From the cell containing the given text, extract its center point as [x, y] coordinate. 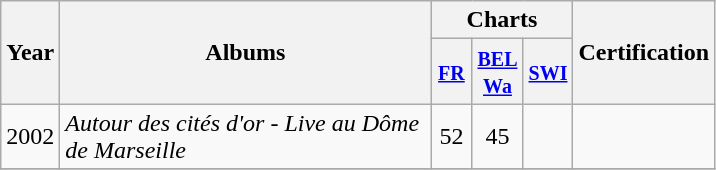
BEL Wa [498, 72]
52 [452, 136]
SWI [548, 72]
Charts [502, 20]
45 [498, 136]
Certification [644, 52]
Autour des cités d'or - Live au Dôme de Marseille [246, 136]
2002 [30, 136]
Albums [246, 52]
Year [30, 52]
FR [452, 72]
